Locate the cell with the specified text and output its [x, y] center coordinate. 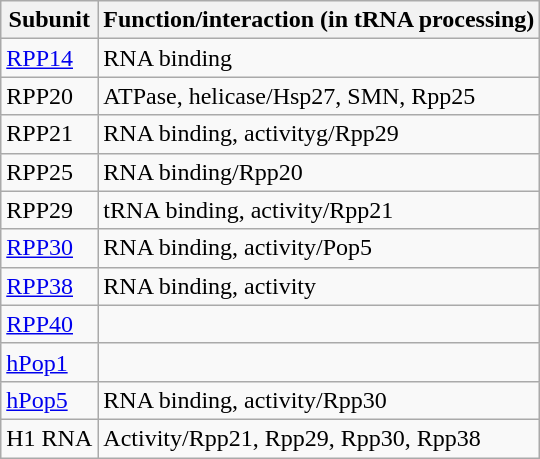
RNA binding, activity/Rpp30 [319, 400]
RNA binding/Rpp20 [319, 172]
RNA binding, activity [319, 286]
Activity/Rpp21, Rpp29, Rpp30, Rpp38 [319, 438]
RNA binding [319, 58]
H1 RNA [50, 438]
tRNA binding, activity/Rpp21 [319, 210]
RPP38 [50, 286]
hPop5 [50, 400]
RPP30 [50, 248]
RNA binding, activityg/Rpp29 [319, 134]
RPP14 [50, 58]
RPP25 [50, 172]
RNA binding, activity/Pop5 [319, 248]
RPP29 [50, 210]
RPP21 [50, 134]
RPP40 [50, 324]
Function/interaction (in tRNA processing) [319, 20]
RPP20 [50, 96]
ATPase, helicase/Hsp27, SMN, Rpp25 [319, 96]
hPop1 [50, 362]
Subunit [50, 20]
